Locate the cell with the specified text and output its (X, Y) center coordinate. 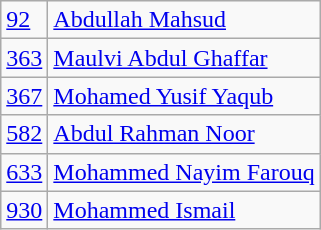
Maulvi Abdul Ghaffar (184, 58)
582 (24, 134)
Mohamed Yusif Yaqub (184, 96)
Abdul Rahman Noor (184, 134)
Mohammed Ismail (184, 210)
92 (24, 20)
Abdullah Mahsud (184, 20)
633 (24, 172)
367 (24, 96)
930 (24, 210)
363 (24, 58)
Mohammed Nayim Farouq (184, 172)
